Provide the (X, Y) coordinate of the cell's center where the given text is located.  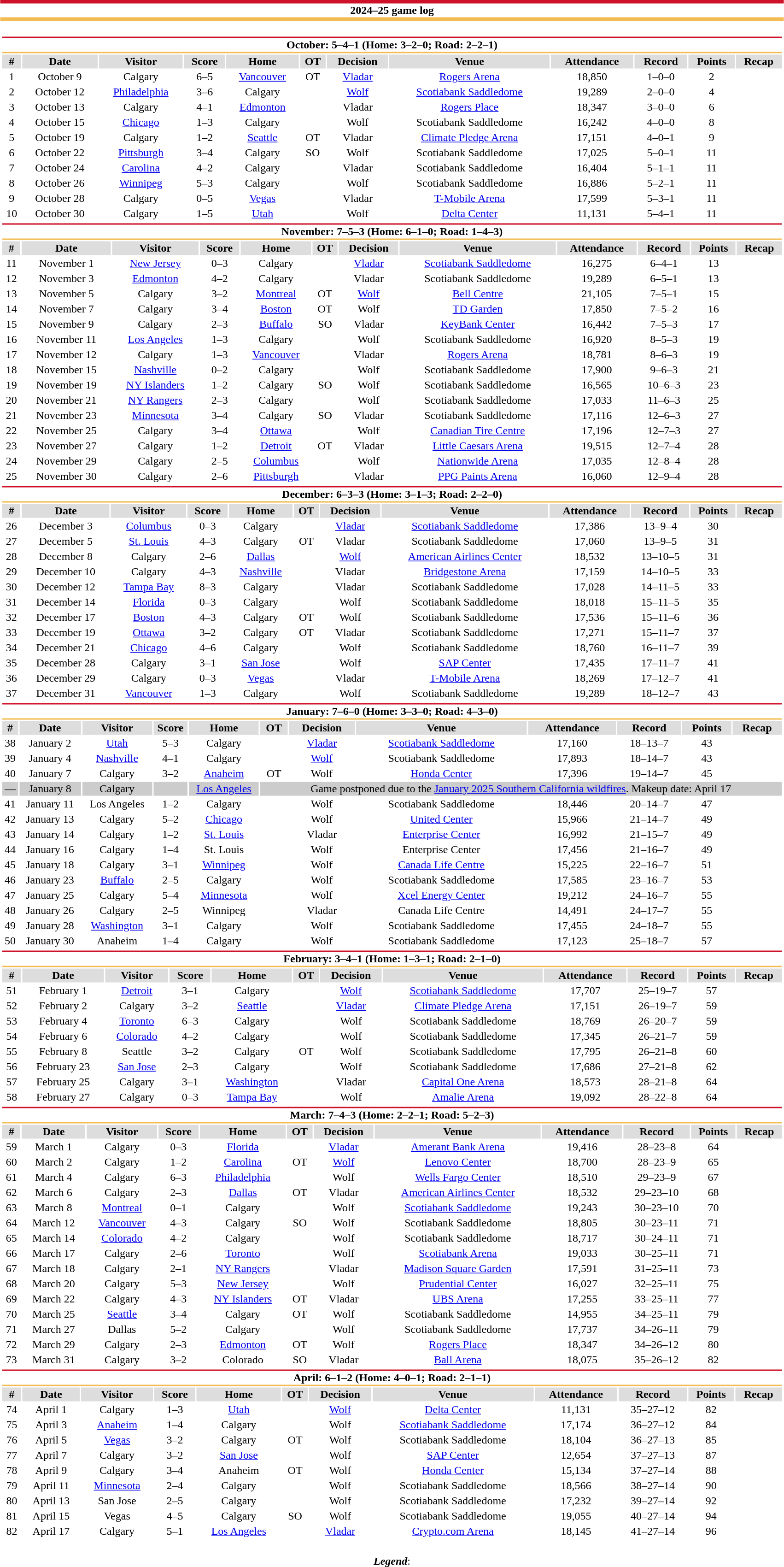
18 (11, 370)
18,760 (590, 648)
December 31 (65, 694)
17,386 (590, 526)
January 8 (50, 789)
26–19–7 (658, 1006)
8–3 (207, 587)
7 (12, 168)
November 19 (66, 385)
5–2–1 (661, 183)
April 15 (52, 1516)
January 13 (50, 819)
January 2 (50, 743)
29–23–10 (657, 1192)
72 (11, 1344)
25–18–7 (649, 941)
January 14 (50, 835)
32–25–11 (657, 1284)
17,599 (592, 199)
17,123 (572, 941)
17,737 (582, 1330)
United Center (441, 819)
37–27–14 (653, 1471)
17,707 (585, 990)
18,145 (576, 1532)
29 (11, 572)
14 (11, 309)
12–6–3 (664, 415)
November 3 (66, 279)
18,075 (582, 1360)
6–5 (205, 77)
November 7 (66, 309)
36–27–13 (653, 1440)
18,700 (582, 1162)
KeyBank Center (478, 324)
54 (12, 1037)
February 2 (63, 1006)
10 (12, 213)
October 22 (60, 153)
February 6 (63, 1037)
16,992 (572, 835)
Nationwide Arena (478, 461)
16,442 (597, 324)
19,212 (572, 895)
November 29 (66, 461)
November 21 (66, 401)
10–6–3 (664, 385)
28–23–9 (657, 1162)
March 18 (53, 1269)
17,116 (597, 415)
4–5 (175, 1516)
Game postponed due to the January 2025 Southern California wildfires. Makeup date: April 17 (521, 789)
17,159 (590, 572)
19,515 (597, 446)
18,104 (576, 1440)
22 (11, 431)
October 12 (60, 92)
90 (711, 1485)
0–2 (220, 370)
69 (11, 1299)
17,025 (592, 153)
24–18–7 (649, 926)
5–1 (175, 1532)
17,060 (590, 542)
87 (711, 1455)
January 11 (50, 804)
November 25 (66, 431)
2–4 (175, 1485)
78 (12, 1471)
2–1 (179, 1269)
October 26 (60, 183)
18,781 (597, 354)
April 9 (52, 1471)
16,060 (597, 476)
19–14–7 (649, 774)
April 17 (52, 1532)
Canadian Tire Centre (478, 431)
16–11–7 (660, 648)
26 (11, 526)
34–26–12 (657, 1344)
17,585 (572, 880)
Little Caesars Arena (478, 446)
16,275 (597, 263)
18–12–7 (660, 694)
12–9–4 (664, 476)
20–14–7 (649, 804)
8–6–3 (664, 354)
11–6–3 (664, 401)
November 23 (66, 415)
March 31 (53, 1360)
63 (11, 1208)
March 22 (53, 1299)
19,055 (576, 1516)
81 (12, 1516)
18,446 (572, 804)
February 25 (63, 1082)
7–5–3 (664, 324)
23–16–7 (649, 880)
17,174 (576, 1425)
March 17 (53, 1253)
December: 6–3–3 (Home: 3–1–3; Road: 2–2–0) (392, 494)
21–15–7 (649, 835)
January 18 (50, 865)
85 (711, 1440)
5 (12, 138)
October 13 (60, 107)
February 23 (63, 1067)
40 (10, 774)
17,255 (582, 1299)
December 21 (65, 648)
21–14–7 (649, 819)
December 3 (65, 526)
17,028 (590, 587)
November 11 (66, 340)
41–27–14 (653, 1532)
84 (711, 1425)
3 (12, 107)
14,955 (582, 1314)
April 1 (52, 1410)
17–12–7 (660, 678)
13–9–4 (660, 526)
November 27 (66, 446)
17,456 (572, 849)
19,033 (582, 1253)
17,196 (597, 431)
2–0–0 (661, 92)
1–0–0 (661, 77)
16,404 (592, 168)
18,769 (585, 1021)
March: 7–4–3 (Home: 2–2–1; Road: 5–2–3) (392, 1115)
15,225 (572, 865)
32 (11, 617)
17,850 (597, 309)
31–25–11 (657, 1269)
25–19–7 (658, 990)
14,491 (572, 910)
6–4–1 (664, 263)
17,900 (597, 370)
35–26–12 (657, 1360)
92 (711, 1501)
26–21–8 (658, 1051)
February 1 (63, 990)
4–6 (207, 648)
19,243 (582, 1208)
January: 7–6–0 (Home: 3–3–0; Road: 4–3–0) (392, 712)
March 2 (53, 1162)
34–26–11 (657, 1330)
5–0–1 (661, 153)
January 16 (50, 849)
December 8 (65, 556)
1 (12, 77)
28–21–8 (658, 1082)
Crypto.com Arena (452, 1532)
March 27 (53, 1330)
January 26 (50, 910)
66 (11, 1253)
17,536 (590, 617)
20 (11, 401)
18–13–7 (649, 743)
17,160 (572, 743)
Capital One Arena (462, 1082)
94 (711, 1516)
58 (12, 1097)
76 (12, 1440)
October 30 (60, 213)
Amalie Arena (462, 1097)
17,345 (585, 1037)
February 8 (63, 1051)
December 19 (65, 633)
96 (711, 1532)
30–25–11 (657, 1253)
3–0–0 (661, 107)
Bell Centre (478, 294)
October 15 (60, 122)
January 4 (50, 758)
7–5–2 (664, 309)
37–27–13 (653, 1455)
January 30 (50, 941)
October 19 (60, 138)
17,232 (576, 1501)
2024–25 game log (392, 10)
52 (12, 1006)
21,105 (597, 294)
18,510 (582, 1178)
28–22–8 (658, 1097)
18,717 (582, 1238)
0–5 (205, 199)
42 (10, 819)
April 3 (52, 1425)
March 1 (53, 1147)
UBS Arena (458, 1299)
24–17–7 (649, 910)
7–5–1 (664, 294)
28–23–8 (657, 1147)
March 25 (53, 1314)
74 (12, 1410)
PPG Paints Arena (478, 476)
17,435 (590, 663)
April: 6–1–2 (Home: 4–0–1; Road: 2–1–1) (392, 1378)
April 13 (52, 1501)
18–14–7 (649, 758)
October 24 (60, 168)
March 12 (53, 1223)
November 15 (66, 370)
17,035 (597, 461)
15–11–5 (660, 602)
16,886 (592, 183)
October: 5–4–1 (Home: 3–2–0; Road: 2–2–1) (392, 45)
February: 3–4–1 (Home: 1–3–1; Road: 2–1–0) (392, 959)
Bridgestone Arena (465, 572)
17,455 (572, 926)
1–5 (205, 213)
18,573 (585, 1082)
Madison Square Garden (458, 1269)
88 (711, 1471)
9–6–3 (664, 370)
13–9–5 (660, 542)
17,271 (590, 633)
16,565 (597, 385)
5–4 (170, 895)
November 5 (66, 294)
38 (10, 743)
Wells Fargo Center (458, 1178)
30–24–11 (657, 1238)
24 (11, 461)
March 20 (53, 1284)
5–1–1 (661, 168)
39–27–14 (653, 1501)
3–6 (205, 92)
November 9 (66, 324)
21–16–7 (649, 849)
January 23 (50, 880)
April 5 (52, 1440)
17,893 (572, 758)
26–21–7 (658, 1037)
December 14 (65, 602)
Lenovo Center (458, 1162)
8–5–3 (664, 340)
15,966 (572, 819)
March 29 (53, 1344)
January 7 (50, 774)
Xcel Energy Center (441, 895)
January 25 (50, 895)
December 17 (65, 617)
16,920 (597, 340)
January 28 (50, 926)
17,591 (582, 1269)
48 (10, 910)
12,654 (576, 1455)
34 (11, 648)
November 30 (66, 476)
36–27–12 (653, 1425)
5–4–1 (661, 213)
24–16–7 (649, 895)
40–27–14 (653, 1516)
15,134 (576, 1471)
18,805 (582, 1223)
26–20–7 (658, 1021)
14–11–5 (660, 587)
15–11–7 (660, 633)
November: 7–5–3 (Home: 6–1–0; Road: 1–4–3) (392, 231)
44 (10, 849)
56 (12, 1067)
— (10, 789)
18,269 (590, 678)
October 28 (60, 199)
Amerant Bank Arena (458, 1147)
November 12 (66, 354)
12 (11, 279)
29–23–9 (657, 1178)
Ball Arena (458, 1360)
50 (10, 941)
April 11 (52, 1485)
15–11–6 (660, 617)
38–27–14 (653, 1485)
November 1 (66, 263)
4–0–0 (661, 122)
17–11–7 (660, 663)
19,416 (582, 1147)
17,795 (585, 1051)
17,686 (585, 1067)
46 (10, 880)
30–23–11 (657, 1223)
13–10–5 (660, 556)
March 8 (53, 1208)
12–7–4 (664, 446)
61 (11, 1178)
33–25–11 (657, 1299)
December 12 (65, 587)
Scotiabank Arena (458, 1253)
4–0–1 (661, 138)
0–1 (179, 1208)
34–25–11 (657, 1314)
12–7–3 (664, 431)
12–8–4 (664, 461)
18,018 (590, 602)
27–21–8 (658, 1067)
18,850 (592, 77)
22–16–7 (649, 865)
December 10 (65, 572)
18,566 (576, 1485)
6–5–1 (664, 279)
December 28 (65, 663)
February 27 (63, 1097)
April 7 (52, 1455)
March 4 (53, 1178)
December 29 (65, 678)
March 14 (53, 1238)
19,092 (585, 1097)
16,027 (582, 1284)
14–10–5 (660, 572)
December 5 (65, 542)
TD Garden (478, 309)
35–27–12 (653, 1410)
February 4 (63, 1021)
October 9 (60, 77)
Prudential Center (458, 1284)
16,242 (592, 122)
March 6 (53, 1192)
17,396 (572, 774)
30–23–10 (657, 1208)
5–3–1 (661, 199)
17,033 (597, 401)
